Output the (x, y) coordinate of the center of the cell containing the given text.  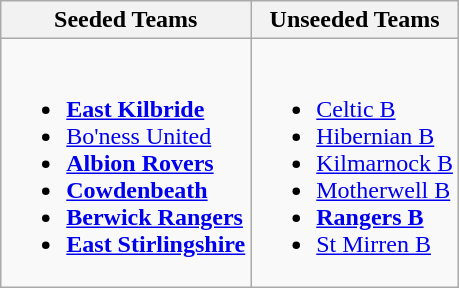
East KilbrideBo'ness UnitedAlbion RoversCowdenbeathBerwick RangersEast Stirlingshire (126, 163)
Unseeded Teams (355, 20)
Celtic BHibernian BKilmarnock BMotherwell BRangers BSt Mirren B (355, 163)
Seeded Teams (126, 20)
